Locate the cell with the specified text and output its (x, y) center coordinate. 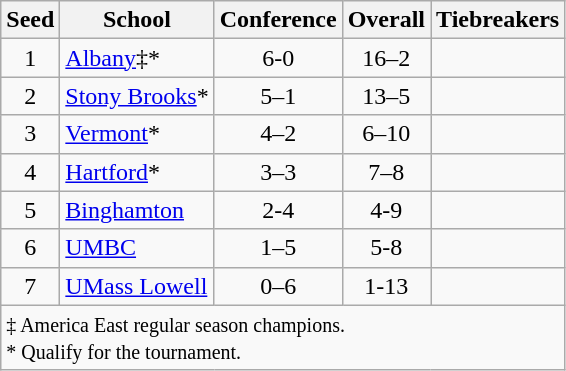
0–6 (278, 286)
2 (30, 96)
UMass Lowell (137, 286)
1–5 (278, 248)
Stony Brooks* (137, 96)
5-8 (386, 248)
UMBC (137, 248)
3 (30, 134)
4 (30, 172)
Vermont* (137, 134)
Hartford* (137, 172)
6 (30, 248)
2-4 (278, 210)
1 (30, 58)
Overall (386, 20)
School (137, 20)
Binghamton (137, 210)
5 (30, 210)
Albany‡* (137, 58)
4-9 (386, 210)
4–2 (278, 134)
5–1 (278, 96)
7 (30, 286)
Conference (278, 20)
1-13 (386, 286)
16–2 (386, 58)
Tiebreakers (498, 20)
Seed (30, 20)
6-0 (278, 58)
3–3 (278, 172)
6–10 (386, 134)
13–5 (386, 96)
7–8 (386, 172)
‡ America East regular season champions.* Qualify for the tournament. (283, 338)
